Find where the given text appears and provide that cell's center as (X, Y) coordinate. 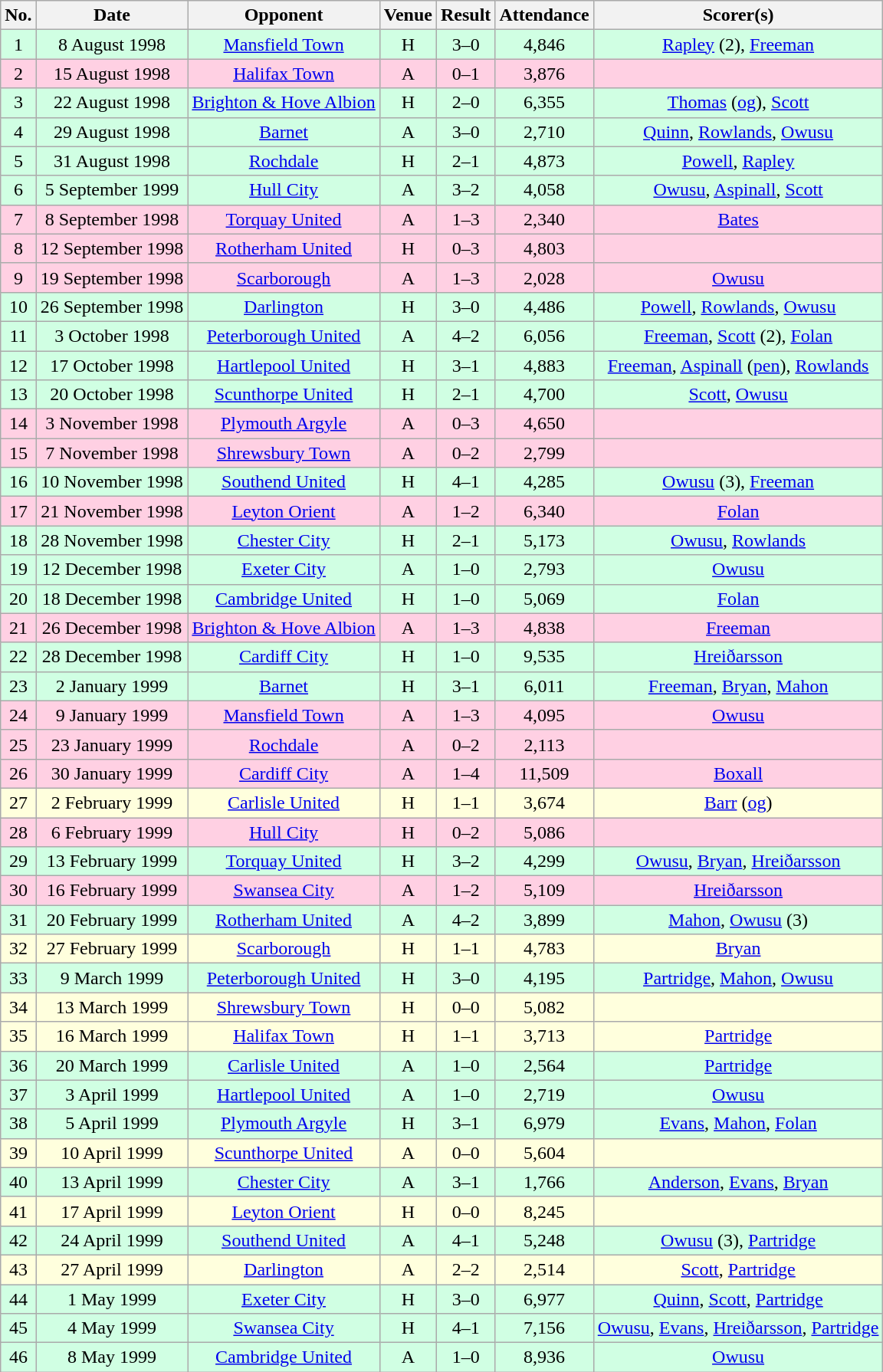
5 September 1999 (112, 190)
5,086 (544, 832)
25 (18, 744)
11,509 (544, 773)
2,340 (544, 219)
3,713 (544, 1036)
4,803 (544, 248)
Mahon, Owusu (3) (738, 920)
28 November 1998 (112, 540)
33 (18, 978)
4,195 (544, 978)
26 December 1998 (112, 628)
8 (18, 248)
Thomas (og), Scott (738, 103)
10 (18, 307)
Bryan (738, 949)
2 (18, 74)
Attendance (544, 15)
Owusu, Rowlands (738, 540)
13 (18, 395)
23 January 1999 (112, 744)
19 September 1998 (112, 277)
0–1 (465, 74)
6,977 (544, 1299)
9 January 1999 (112, 715)
Result (465, 15)
5,173 (544, 540)
4,883 (544, 366)
4,838 (544, 628)
5,069 (544, 599)
4,285 (544, 482)
Bates (738, 219)
4 (18, 132)
Owusu, Aspinall, Scott (738, 190)
34 (18, 1007)
6,355 (544, 103)
23 (18, 686)
24 April 1999 (112, 1240)
30 (18, 891)
Rapley (2), Freeman (738, 44)
8 September 1998 (112, 219)
29 (18, 862)
27 April 1999 (112, 1269)
Barr (og) (738, 803)
Scott, Partridge (738, 1269)
26 September 1998 (112, 307)
16 February 1999 (112, 891)
Freeman (738, 628)
14 (18, 424)
2,028 (544, 277)
4,486 (544, 307)
20 March 1999 (112, 1065)
Quinn, Rowlands, Owusu (738, 132)
5,082 (544, 1007)
29 August 1998 (112, 132)
18 December 1998 (112, 599)
2–2 (465, 1269)
17 October 1998 (112, 366)
9,535 (544, 657)
Powell, Rapley (738, 161)
7 November 1998 (112, 453)
2,793 (544, 569)
1,766 (544, 1182)
2,710 (544, 132)
15 August 1998 (112, 74)
31 (18, 920)
Partridge, Mahon, Owusu (738, 978)
28 December 1998 (112, 657)
28 (18, 832)
15 (18, 453)
2,514 (544, 1269)
Owusu (3), Partridge (738, 1240)
Freeman, Scott (2), Folan (738, 336)
21 (18, 628)
37 (18, 1095)
Owusu (3), Freeman (738, 482)
27 (18, 803)
6,056 (544, 336)
4,873 (544, 161)
5 April 1999 (112, 1124)
Scott, Owusu (738, 395)
2 February 1999 (112, 803)
11 (18, 336)
6,979 (544, 1124)
3,899 (544, 920)
46 (18, 1357)
No. (18, 15)
21 November 1998 (112, 511)
Freeman, Aspinall (pen), Rowlands (738, 366)
8 August 1998 (112, 44)
24 (18, 715)
36 (18, 1065)
4,846 (544, 44)
4,650 (544, 424)
31 August 1998 (112, 161)
3 October 1998 (112, 336)
20 October 1998 (112, 395)
9 March 1999 (112, 978)
5 (18, 161)
4 May 1999 (112, 1328)
6,011 (544, 686)
16 (18, 482)
44 (18, 1299)
4,299 (544, 862)
Owusu, Bryan, Hreiðarsson (738, 862)
38 (18, 1124)
30 January 1999 (112, 773)
13 March 1999 (112, 1007)
9 (18, 277)
17 (18, 511)
2,799 (544, 453)
35 (18, 1036)
3,674 (544, 803)
2,719 (544, 1095)
4,783 (544, 949)
10 November 1998 (112, 482)
20 February 1999 (112, 920)
16 March 1999 (112, 1036)
27 February 1999 (112, 949)
12 (18, 366)
1 May 1999 (112, 1299)
2,113 (544, 744)
45 (18, 1328)
5,109 (544, 891)
Owusu, Evans, Hreiðarsson, Partridge (738, 1328)
5,604 (544, 1153)
12 September 1998 (112, 248)
1–4 (465, 773)
20 (18, 599)
12 December 1998 (112, 569)
19 (18, 569)
Powell, Rowlands, Owusu (738, 307)
8,936 (544, 1357)
Scorer(s) (738, 15)
18 (18, 540)
3,876 (544, 74)
7 (18, 219)
Opponent (284, 15)
Date (112, 15)
22 August 1998 (112, 103)
40 (18, 1182)
4,095 (544, 715)
2,564 (544, 1065)
Anderson, Evans, Bryan (738, 1182)
13 February 1999 (112, 862)
10 April 1999 (112, 1153)
6,340 (544, 511)
26 (18, 773)
22 (18, 657)
6 February 1999 (112, 832)
42 (18, 1240)
13 April 1999 (112, 1182)
Freeman, Bryan, Mahon (738, 686)
3 April 1999 (112, 1095)
Boxall (738, 773)
3 November 1998 (112, 424)
17 April 1999 (112, 1211)
43 (18, 1269)
2 January 1999 (112, 686)
Quinn, Scott, Partridge (738, 1299)
39 (18, 1153)
41 (18, 1211)
6 (18, 190)
1 (18, 44)
7,156 (544, 1328)
3 (18, 103)
2–0 (465, 103)
Evans, Mahon, Folan (738, 1124)
8,245 (544, 1211)
8 May 1999 (112, 1357)
4,058 (544, 190)
4,700 (544, 395)
5,248 (544, 1240)
32 (18, 949)
Venue (408, 15)
